Search for the cell housing the specified text and yield its (x, y) center coordinate. 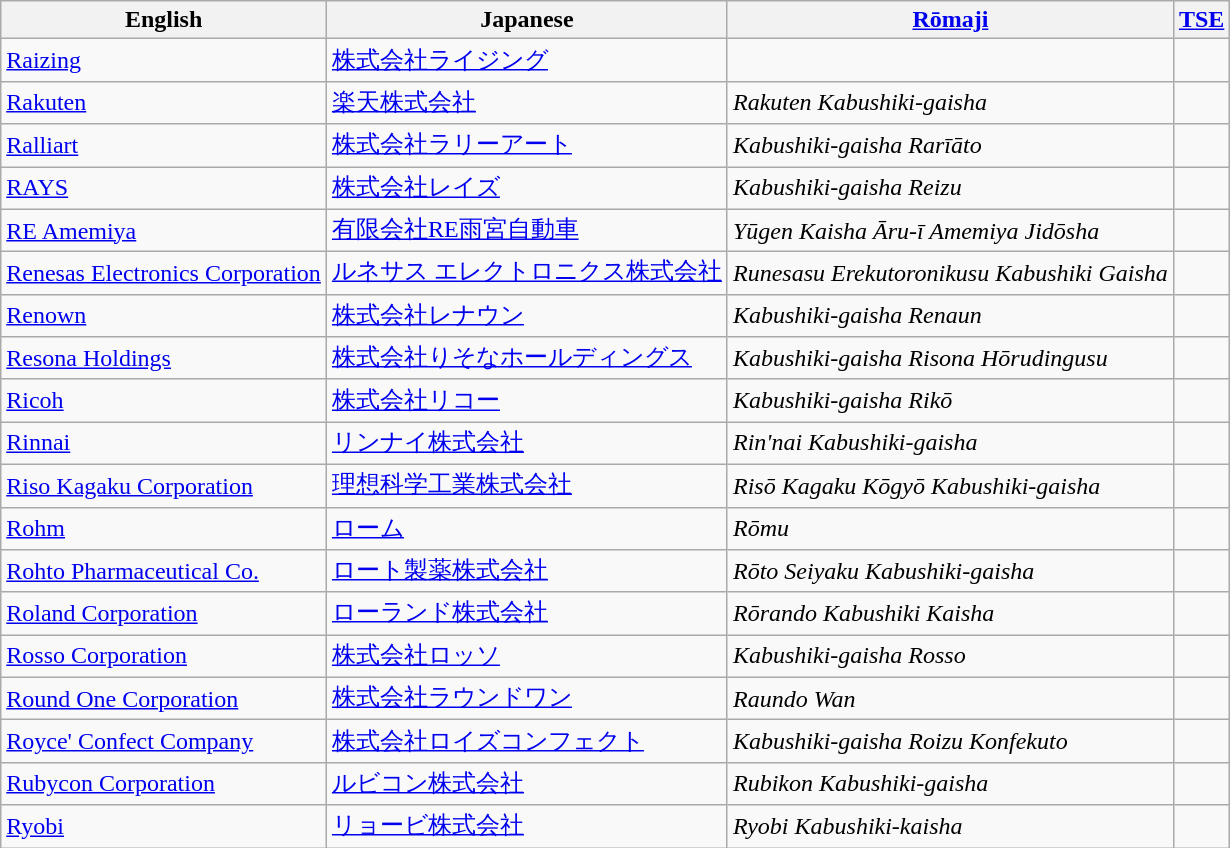
Rin'nai Kabushiki-gaisha (950, 444)
株式会社りそなホールディングス (526, 358)
Resona Holdings (164, 358)
リンナイ株式会社 (526, 444)
Ryobi (164, 826)
ルネサス エレクトロニクス株式会社 (526, 274)
Rōmu (950, 528)
株式会社リコー (526, 400)
Kabushiki-gaisha Reizu (950, 188)
Riso Kagaku Corporation (164, 486)
Ricoh (164, 400)
Renesas Electronics Corporation (164, 274)
ローランド株式会社 (526, 614)
Rinnai (164, 444)
有限会社RE雨宮自動車 (526, 230)
Rakuten (164, 102)
Ralliart (164, 146)
Kabushiki-gaisha Rikō (950, 400)
株式会社ラリーアート (526, 146)
English (164, 20)
Ryobi Kabushiki-kaisha (950, 826)
理想科学工業株式会社 (526, 486)
ローム (526, 528)
Roland Corporation (164, 614)
TSE (1201, 20)
RAYS (164, 188)
Runesasu Erekutoronikusu Kabushiki Gaisha (950, 274)
株式会社レイズ (526, 188)
Risō Kagaku Kōgyō Kabushiki-gaisha (950, 486)
Raizing (164, 60)
ロート製薬株式会社 (526, 572)
Kabushiki-gaisha Risona Hōrudingusu (950, 358)
Yūgen Kaisha Āru-ī Amemiya Jidōsha (950, 230)
Rosso Corporation (164, 656)
Rubikon Kabushiki-gaisha (950, 784)
リョービ株式会社 (526, 826)
Rubycon Corporation (164, 784)
Kabushiki-gaisha Renaun (950, 316)
Rōmaji (950, 20)
Renown (164, 316)
Rōrando Kabushiki Kaisha (950, 614)
Japanese (526, 20)
Kabushiki-gaisha Rosso (950, 656)
Rohm (164, 528)
Rohto Pharmaceutical Co. (164, 572)
ルビコン株式会社 (526, 784)
株式会社ライジング (526, 60)
Kabushiki-gaisha Rarīāto (950, 146)
楽天株式会社 (526, 102)
Rakuten Kabushiki-gaisha (950, 102)
Royce' Confect Company (164, 742)
RE Amemiya (164, 230)
株式会社ロイズコンフェクト (526, 742)
株式会社ラウンドワン (526, 698)
Rōto Seiyaku Kabushiki-gaisha (950, 572)
Raundo Wan (950, 698)
Round One Corporation (164, 698)
Kabushiki-gaisha Roizu Konfekuto (950, 742)
株式会社レナウン (526, 316)
株式会社ロッソ (526, 656)
